Output the (X, Y) coordinate of the center of the cell containing the given text.  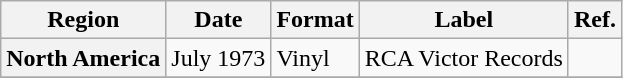
Region (84, 20)
RCA Victor Records (464, 58)
Ref. (594, 20)
Vinyl (315, 58)
Date (218, 20)
Label (464, 20)
July 1973 (218, 58)
Format (315, 20)
North America (84, 58)
